From the cell containing the given text, extract its center point as [X, Y] coordinate. 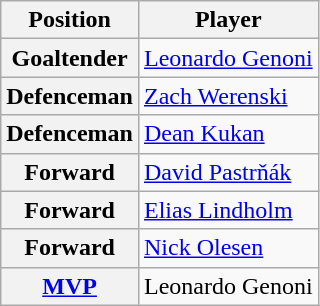
Zach Werenski [228, 96]
Goaltender [70, 58]
Dean Kukan [228, 134]
Position [70, 20]
Nick Olesen [228, 248]
David Pastrňák [228, 172]
MVP [70, 286]
Player [228, 20]
Elias Lindholm [228, 210]
